For the text-containing cell, return its midpoint in [x, y] coordinate format. 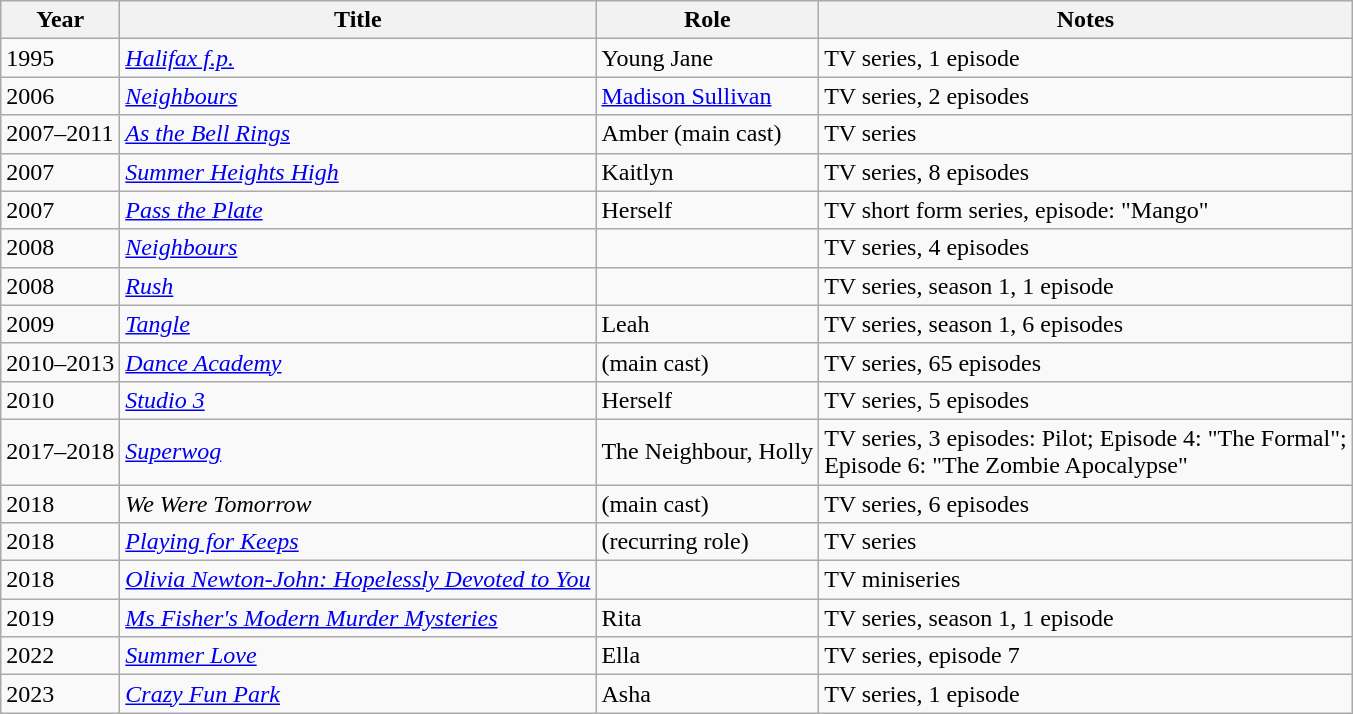
(recurring role) [708, 542]
Superwog [358, 452]
Studio 3 [358, 400]
TV series, 6 episodes [1086, 503]
Leah [708, 324]
Ella [708, 656]
2017–2018 [60, 452]
Olivia Newton-John: Hopelessly Devoted to You [358, 580]
2019 [60, 618]
Rita [708, 618]
Summer Heights High [358, 172]
Title [358, 20]
Role [708, 20]
Crazy Fun Park [358, 694]
TV miniseries [1086, 580]
Tangle [358, 324]
Rush [358, 286]
TV series, 2 episodes [1086, 96]
Dance Academy [358, 362]
2009 [60, 324]
1995 [60, 58]
TV series, season 1, 6 episodes [1086, 324]
TV series, 4 episodes [1086, 248]
2010 [60, 400]
Summer Love [358, 656]
Halifax f.p. [358, 58]
The Neighbour, Holly [708, 452]
Kaitlyn [708, 172]
TV series, 3 episodes: Pilot; Episode 4: "The Formal";Episode 6: "The Zombie Apocalypse" [1086, 452]
TV series, 5 episodes [1086, 400]
We Were Tomorrow [358, 503]
Young Jane [708, 58]
Notes [1086, 20]
2006 [60, 96]
As the Bell Rings [358, 134]
Ms Fisher's Modern Murder Mysteries [358, 618]
TV short form series, episode: "Mango" [1086, 210]
Asha [708, 694]
2023 [60, 694]
TV series, episode 7 [1086, 656]
TV series, 65 episodes [1086, 362]
2010–2013 [60, 362]
Playing for Keeps [358, 542]
Amber (main cast) [708, 134]
2007–2011 [60, 134]
Madison Sullivan [708, 96]
2022 [60, 656]
Pass the Plate [358, 210]
Year [60, 20]
TV series, 8 episodes [1086, 172]
